Return the [x, y] coordinate for the center point of the cell that contains the specified text.  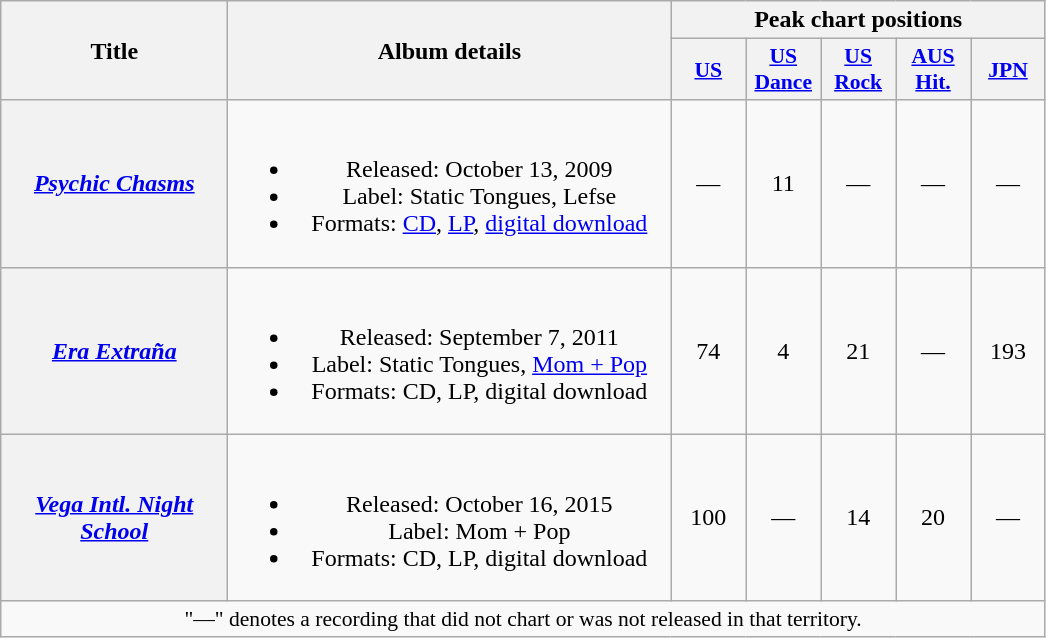
US Dance [784, 70]
Era Extraña [114, 350]
21 [858, 350]
Released: September 7, 2011Label: Static Tongues, Mom + PopFormats: CD, LP, digital download [450, 350]
74 [708, 350]
4 [784, 350]
US Rock [858, 70]
"—" denotes a recording that did not chart or was not released in that territory. [524, 619]
Peak chart positions [858, 20]
Psychic Chasms [114, 184]
US [708, 70]
Released: October 13, 2009Label: Static Tongues, LefseFormats: CD, LP, digital download [450, 184]
20 [934, 518]
Album details [450, 50]
AUSHit. [934, 70]
JPN [1008, 70]
100 [708, 518]
Vega Intl. Night School [114, 518]
Released: October 16, 2015Label: Mom + PopFormats: CD, LP, digital download [450, 518]
11 [784, 184]
Title [114, 50]
14 [858, 518]
193 [1008, 350]
